Capture the cell that displays the provided text and extract its (x, y) central coordinate. 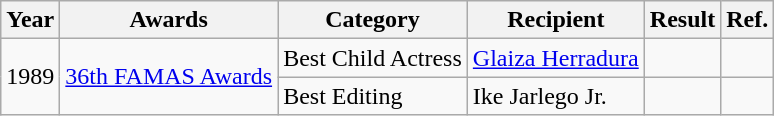
Glaiza Herradura (556, 58)
Ike Jarlego Jr. (556, 96)
Ref. (748, 20)
Result (682, 20)
1989 (30, 77)
Best Editing (373, 96)
Category (373, 20)
Year (30, 20)
Best Child Actress (373, 58)
Recipient (556, 20)
Awards (169, 20)
36th FAMAS Awards (169, 77)
